Capture the cell that displays the provided text and extract its (X, Y) central coordinate. 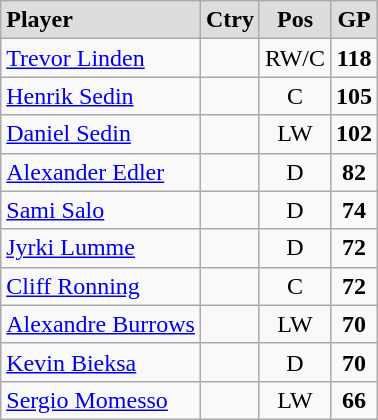
Jyrki Lumme (101, 248)
Henrik Sedin (101, 96)
Ctry (230, 20)
Sergio Momesso (101, 400)
102 (354, 134)
Player (101, 20)
RW/C (294, 58)
Alexandre Burrows (101, 324)
Alexander Edler (101, 172)
105 (354, 96)
Kevin Bieksa (101, 362)
Cliff Ronning (101, 286)
82 (354, 172)
Pos (294, 20)
Trevor Linden (101, 58)
118 (354, 58)
Daniel Sedin (101, 134)
66 (354, 400)
74 (354, 210)
Sami Salo (101, 210)
GP (354, 20)
